Find where the given text appears and provide that cell's center as (x, y) coordinate. 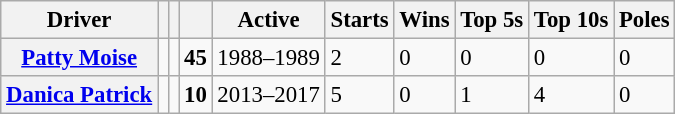
1988–1989 (268, 58)
2 (360, 58)
Starts (360, 20)
5 (360, 95)
2013–2017 (268, 95)
Patty Moise (80, 58)
Driver (80, 20)
45 (196, 58)
4 (572, 95)
10 (196, 95)
Wins (424, 20)
Top 10s (572, 20)
Poles (644, 20)
Top 5s (492, 20)
1 (492, 95)
Active (268, 20)
Danica Patrick (80, 95)
